Return (X, Y) of the center of cell containing provided text 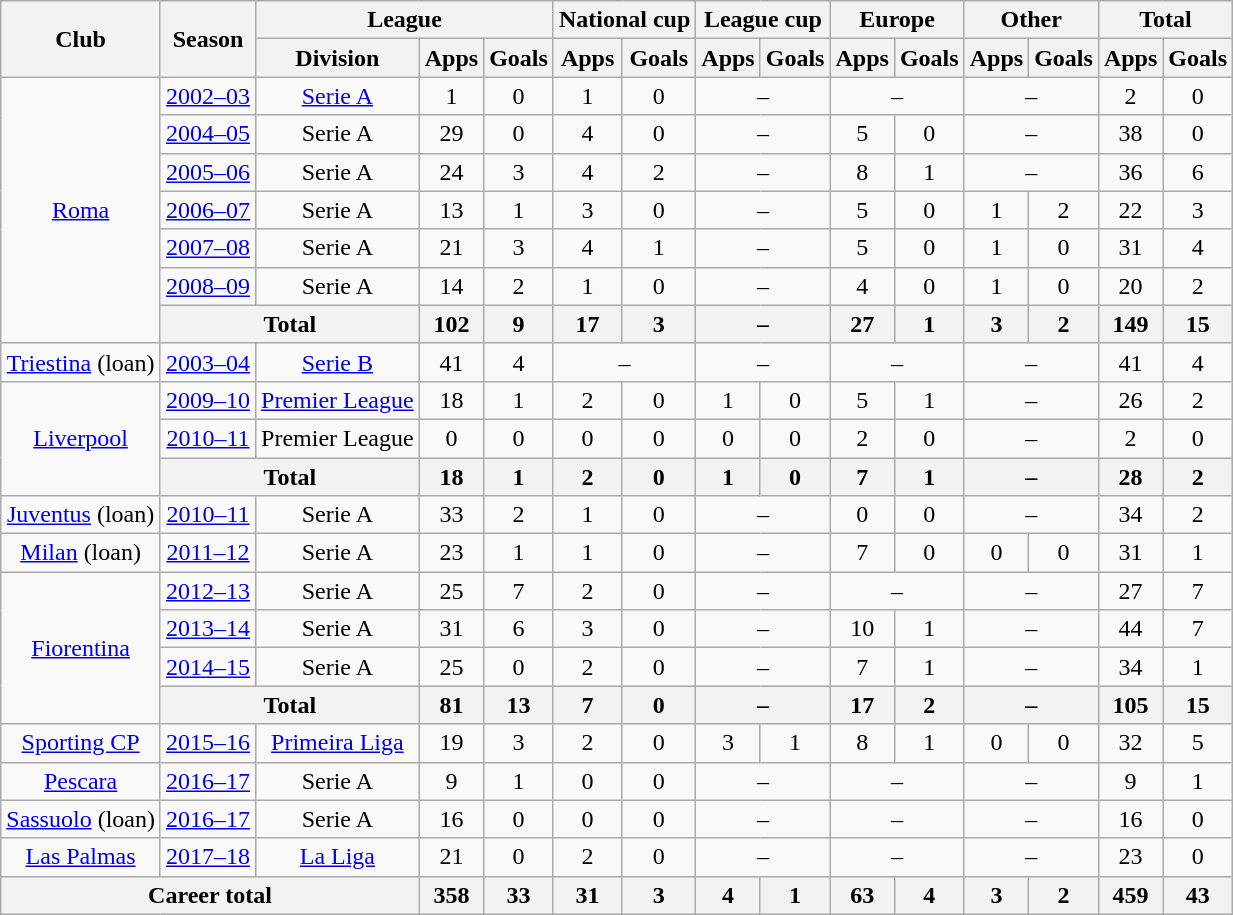
2002–03 (208, 96)
2015–16 (208, 743)
149 (1130, 324)
459 (1130, 895)
Pescara (81, 781)
2012–13 (208, 591)
2011–12 (208, 553)
14 (451, 286)
Primeira Liga (338, 743)
19 (451, 743)
43 (1198, 895)
36 (1130, 172)
32 (1130, 743)
Serie B (338, 362)
Europe (897, 20)
20 (1130, 286)
2014–15 (208, 667)
2008–09 (208, 286)
2004–05 (208, 134)
Juventus (loan) (81, 515)
Sassuolo (loan) (81, 819)
National cup (624, 20)
28 (1130, 477)
League cup (763, 20)
2009–10 (208, 400)
29 (451, 134)
Career total (210, 895)
24 (451, 172)
Other (1031, 20)
2017–18 (208, 857)
2013–14 (208, 629)
105 (1130, 705)
Las Palmas (81, 857)
38 (1130, 134)
63 (862, 895)
Club (81, 39)
10 (862, 629)
Triestina (loan) (81, 362)
Fiorentina (81, 648)
League (405, 20)
La Liga (338, 857)
Sporting CP (81, 743)
44 (1130, 629)
Roma (81, 210)
Milan (loan) (81, 553)
2007–08 (208, 248)
102 (451, 324)
Liverpool (81, 438)
2006–07 (208, 210)
81 (451, 705)
2005–06 (208, 172)
Division (338, 58)
2003–04 (208, 362)
26 (1130, 400)
22 (1130, 210)
Season (208, 39)
358 (451, 895)
